Extract the (X, Y) coordinate from the center of the cell holding the provided text.  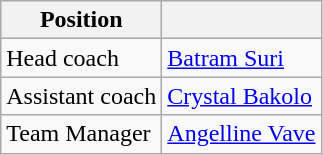
Batram Suri (242, 58)
Team Manager (82, 134)
Assistant coach (82, 96)
Angelline Vave (242, 134)
Head coach (82, 58)
Position (82, 20)
Crystal Bakolo (242, 96)
